Scan for the cell matching the given text and deliver its (x, y) coordinate at center. 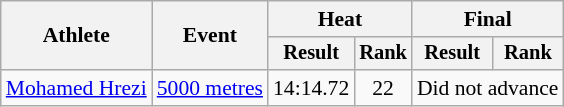
5000 metres (210, 88)
Event (210, 36)
22 (383, 88)
Mohamed Hrezi (76, 88)
Heat (340, 19)
Did not advance (488, 88)
Final (488, 19)
14:14.72 (311, 88)
Athlete (76, 36)
